Scan for the cell matching the given text and deliver its [X, Y] coordinate at center. 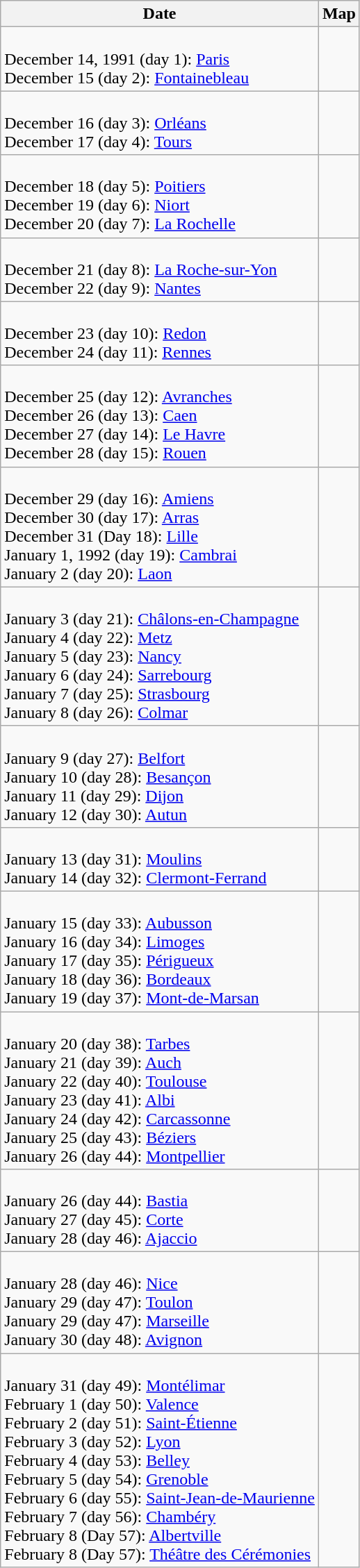
Date [160, 14]
January 28 (day 46): Nice January 29 (day 47): Toulon January 29 (day 47): Marseille January 30 (day 48): Avignon [160, 1303]
December 25 (day 12): Avranches December 26 (day 13): Caen December 27 (day 14): Le Havre December 28 (day 15): Rouen [160, 416]
December 16 (day 3): Orléans December 17 (day 4): Tours [160, 123]
January 13 (day 31): Moulins January 14 (day 32): Clermont-Ferrand [160, 859]
December 23 (day 10): Redon December 24 (day 11): Rennes [160, 333]
December 21 (day 8): La Roche-sur-Yon December 22 (day 9): Nantes [160, 269]
January 26 (day 44): Bastia January 27 (day 45): Corte January 28 (day 46): Ajaccio [160, 1211]
December 18 (day 5): Poitiers December 19 (day 6): Niort December 20 (day 7): La Rochelle [160, 196]
Map [339, 14]
December 14, 1991 (day 1): Paris December 15 (day 2): Fontainebleau [160, 59]
January 9 (day 27): Belfort January 10 (day 28): Besançon January 11 (day 29): Dijon January 12 (day 30): Autun [160, 776]
December 29 (day 16): Amiens December 30 (day 17): Arras December 31 (Day 18): Lille January 1, 1992 (day 19): Cambrai January 2 (day 20): Laon [160, 526]
